Extract the [X, Y] coordinate from the center of the cell holding the provided text.  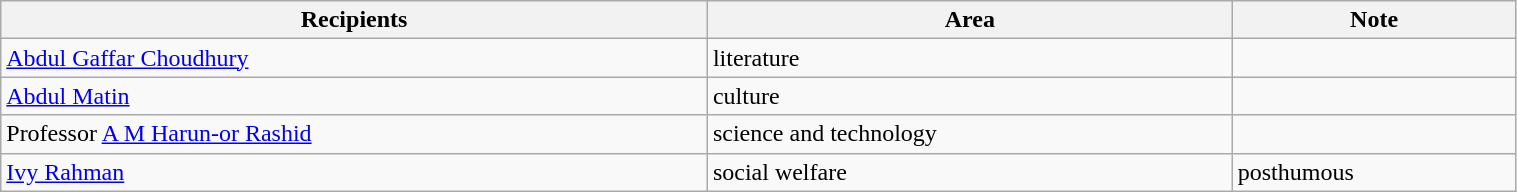
science and technology [970, 134]
Abdul Matin [354, 96]
social welfare [970, 172]
literature [970, 58]
Recipients [354, 20]
Abdul Gaffar Choudhury [354, 58]
Professor A M Harun-or Rashid [354, 134]
posthumous [1374, 172]
Area [970, 20]
Ivy Rahman [354, 172]
Note [1374, 20]
culture [970, 96]
